From the cell containing the given text, extract its center point as [x, y] coordinate. 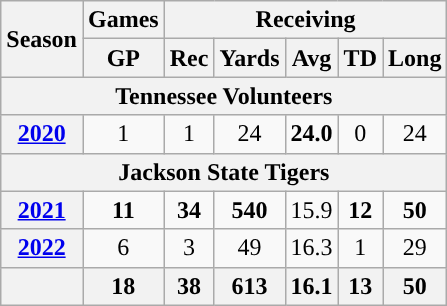
11 [123, 210]
TD [360, 58]
Jackson State Tigers [224, 172]
38 [189, 286]
0 [360, 134]
Games [123, 20]
2022 [42, 248]
540 [250, 210]
16.3 [312, 248]
Receiving [306, 20]
Rec [189, 58]
13 [360, 286]
2020 [42, 134]
29 [414, 248]
613 [250, 286]
Season [42, 39]
12 [360, 210]
Tennessee Volunteers [224, 96]
2021 [42, 210]
16.1 [312, 286]
3 [189, 248]
6 [123, 248]
Long [414, 58]
15.9 [312, 210]
49 [250, 248]
Yards [250, 58]
GP [123, 58]
24.0 [312, 134]
34 [189, 210]
Avg [312, 58]
18 [123, 286]
